Determine the [X, Y] coordinate at the center of the cell enclosing the given text.  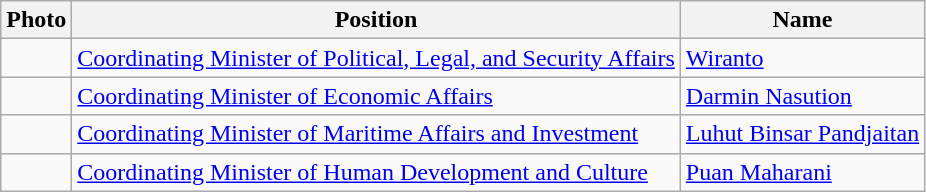
Name [802, 20]
Coordinating Minister of Human Development and Culture [376, 172]
Puan Maharani [802, 172]
Wiranto [802, 58]
Photo [36, 20]
Luhut Binsar Pandjaitan [802, 134]
Coordinating Minister of Maritime Affairs and Investment [376, 134]
Darmin Nasution [802, 96]
Position [376, 20]
Coordinating Minister of Political, Legal, and Security Affairs [376, 58]
Coordinating Minister of Economic Affairs [376, 96]
